Return (X, Y) of the center of cell containing provided text 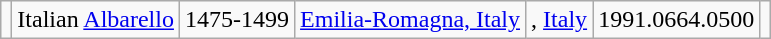
1475-1499 (236, 20)
Emilia-Romagna, Italy (410, 20)
Italian Albarello (96, 20)
, Italy (560, 20)
1991.0664.0500 (676, 20)
